Search for the cell housing the specified text and yield its [x, y] center coordinate. 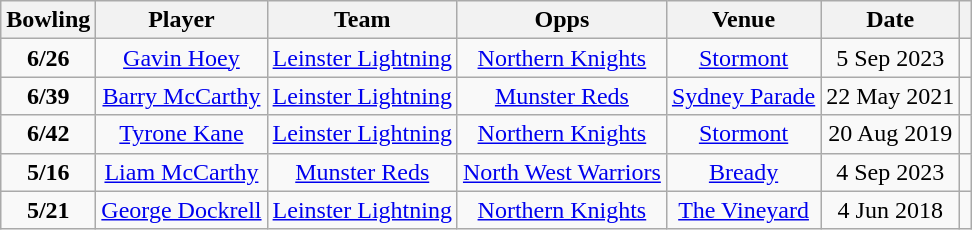
Venue [743, 20]
5 Sep 2023 [890, 58]
George Dockrell [182, 210]
6/26 [48, 58]
4 Jun 2018 [890, 210]
20 Aug 2019 [890, 134]
Gavin Hoey [182, 58]
6/42 [48, 134]
6/39 [48, 96]
Opps [562, 20]
22 May 2021 [890, 96]
Player [182, 20]
5/16 [48, 172]
Sydney Parade [743, 96]
North West Warriors [562, 172]
4 Sep 2023 [890, 172]
Tyrone Kane [182, 134]
Bowling [48, 20]
Date [890, 20]
Bready [743, 172]
Liam McCarthy [182, 172]
The Vineyard [743, 210]
Barry McCarthy [182, 96]
Team [362, 20]
5/21 [48, 210]
